Provide the [X, Y] coordinate of the cell's center where the given text is located.  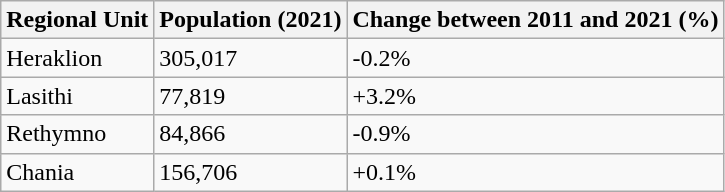
-0.9% [536, 134]
156,706 [250, 172]
Rethymno [78, 134]
305,017 [250, 58]
+0.1% [536, 172]
-0.2% [536, 58]
Lasithi [78, 96]
Heraklion [78, 58]
77,819 [250, 96]
Chania [78, 172]
84,866 [250, 134]
Regional Unit [78, 20]
+3.2% [536, 96]
Change between 2011 and 2021 (%) [536, 20]
Population (2021) [250, 20]
